Capture the cell that displays the provided text and extract its (X, Y) central coordinate. 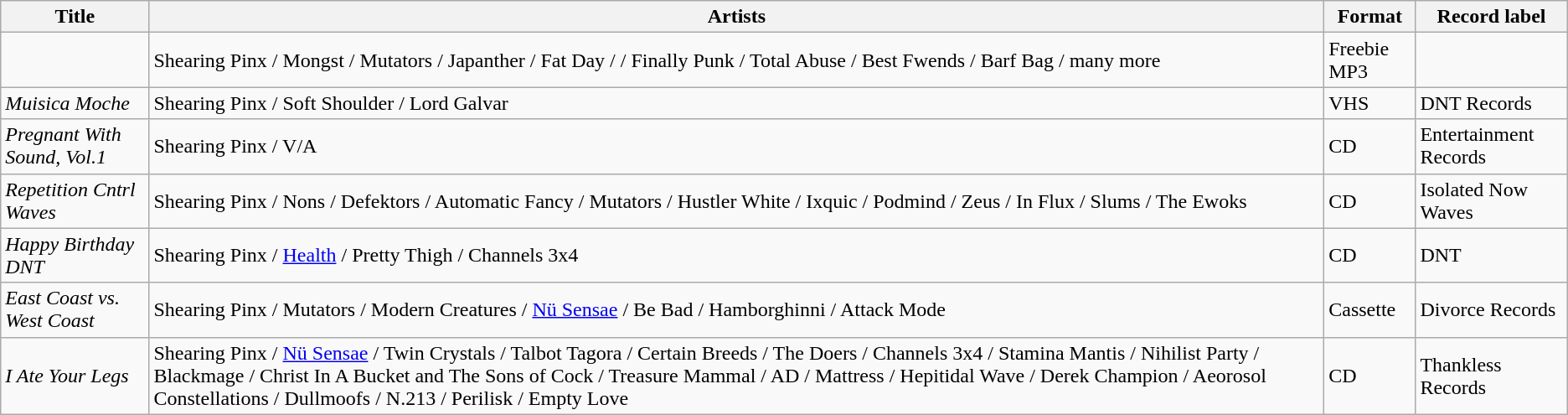
Shearing Pinx / Mutators / Modern Creatures / Nü Sensae / Be Bad / Hamborghinni / Attack Mode (737, 310)
DNT Records (1491, 103)
I Ate Your Legs (75, 376)
Pregnant With Sound, Vol.1 (75, 146)
Artists (737, 17)
Title (75, 17)
Record label (1491, 17)
Shearing Pinx / V/A (737, 146)
Shearing Pinx / Mongst / Mutators / Japanther / Fat Day / / Finally Punk / Total Abuse / Best Fwends / Barf Bag / many more (737, 60)
Happy Birthday DNT (75, 255)
Isolated Now Waves (1491, 201)
Muisica Moche (75, 103)
Freebie MP3 (1370, 60)
Shearing Pinx / Nons / Defektors / Automatic Fancy / Mutators / Hustler White / Ixquic / Podmind / Zeus / In Flux / Slums / The Ewoks (737, 201)
Shearing Pinx / Health / Pretty Thigh / Channels 3x4 (737, 255)
Repetition Cntrl Waves (75, 201)
DNT (1491, 255)
Entertainment Records (1491, 146)
VHS (1370, 103)
Divorce Records (1491, 310)
East Coast vs. West Coast (75, 310)
Shearing Pinx / Soft Shoulder / Lord Galvar (737, 103)
Thankless Records (1491, 376)
Format (1370, 17)
Cassette (1370, 310)
